Capture the cell that displays the provided text and extract its (x, y) central coordinate. 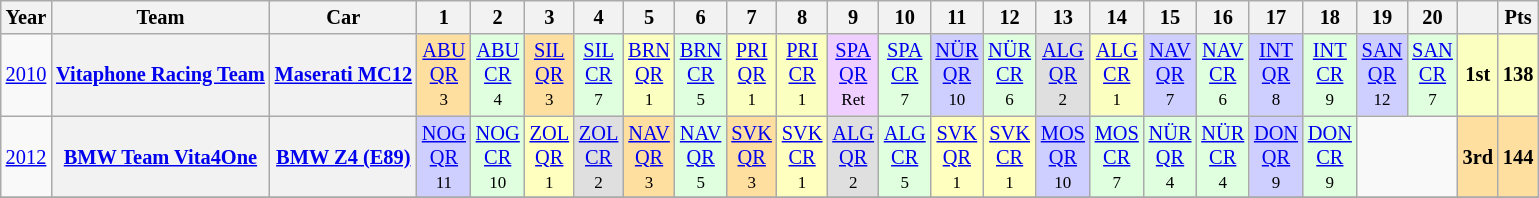
INTQR8 (1276, 75)
BMW Z4 (E89) (344, 157)
SILQR3 (550, 75)
NÜRCR4 (1222, 157)
13 (1063, 17)
2010 (26, 75)
ZOLCR2 (598, 157)
MOSCR7 (1117, 157)
ZOLQR1 (550, 157)
SPAQRRet (853, 75)
BRNCR5 (701, 75)
Year (26, 17)
12 (1010, 17)
MOSQR10 (1063, 157)
NÜRCR6 (1010, 75)
6 (701, 17)
NÜRQR4 (1170, 157)
138 (1518, 75)
PRICR1 (802, 75)
5 (649, 17)
DONQR9 (1276, 157)
Maserati MC12 (344, 75)
2012 (26, 157)
3rd (1478, 157)
2 (498, 17)
20 (1432, 17)
10 (905, 17)
Car (344, 17)
SILCR7 (598, 75)
NAVQR5 (701, 157)
NAVQR7 (1170, 75)
17 (1276, 17)
BMW Team Vita4One (160, 157)
NAVCR6 (1222, 75)
Team (160, 17)
16 (1222, 17)
18 (1330, 17)
ALGCR5 (905, 157)
19 (1382, 17)
NAVQR3 (649, 157)
144 (1518, 157)
INTCR9 (1330, 75)
NÜRQR10 (958, 75)
ABUQR3 (444, 75)
NOGCR10 (498, 157)
1 (444, 17)
15 (1170, 17)
SPACR7 (905, 75)
SVKQR3 (751, 157)
PRIQR1 (751, 75)
NOGQR11 (444, 157)
Vitaphone Racing Team (160, 75)
1st (1478, 75)
4 (598, 17)
SANCR7 (1432, 75)
14 (1117, 17)
ABUCR4 (498, 75)
SVKQR1 (958, 157)
SANQR12 (1382, 75)
BRNQR1 (649, 75)
Pts (1518, 17)
ALGCR1 (1117, 75)
7 (751, 17)
9 (853, 17)
3 (550, 17)
8 (802, 17)
11 (958, 17)
DONCR9 (1330, 157)
